Extract the [X, Y] coordinate from the center of the cell holding the provided text.  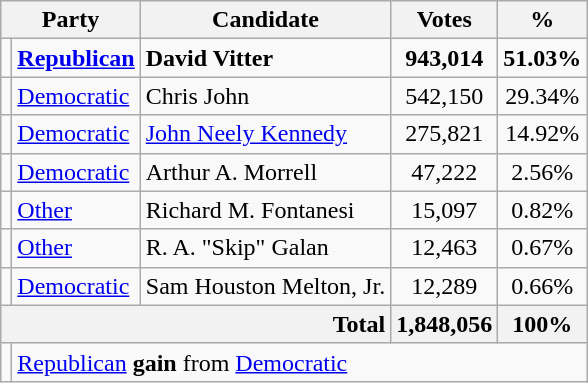
47,222 [444, 172]
2.56% [542, 172]
R. A. "Skip" Galan [265, 248]
0.66% [542, 286]
Chris John [265, 96]
0.82% [542, 210]
12,463 [444, 248]
Arthur A. Morrell [265, 172]
1,848,056 [444, 324]
100% [542, 324]
Total [196, 324]
Richard M. Fontanesi [265, 210]
14.92% [542, 134]
275,821 [444, 134]
John Neely Kennedy [265, 134]
Votes [444, 20]
Sam Houston Melton, Jr. [265, 286]
Republican gain from Democratic [300, 362]
David Vitter [265, 58]
12,289 [444, 286]
943,014 [444, 58]
0.67% [542, 248]
Party [71, 20]
51.03% [542, 58]
542,150 [444, 96]
15,097 [444, 210]
Republican [76, 58]
% [542, 20]
Candidate [265, 20]
29.34% [542, 96]
